Return (x, y) of the center of cell containing provided text 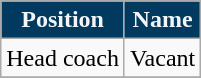
Position (63, 20)
Name (162, 20)
Vacant (162, 58)
Head coach (63, 58)
